Provide the [X, Y] coordinate of the cell's center where the given text is located.  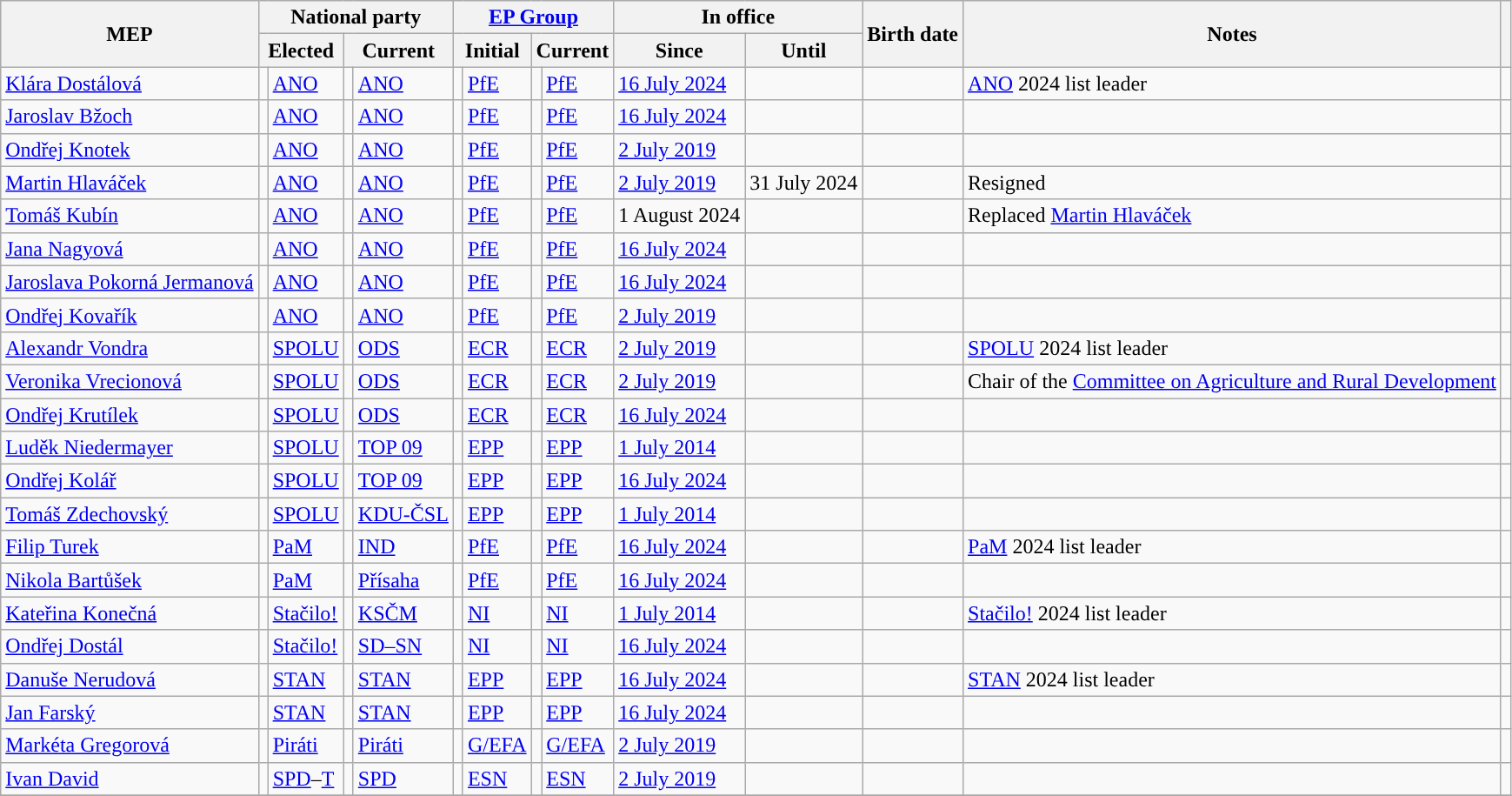
Veronika Vrecionová [130, 381]
EP Group [533, 17]
Kateřina Konečná [130, 613]
Jan Farský [130, 712]
IND [403, 547]
STAN 2024 list leader [1233, 679]
Filip Turek [130, 547]
Markéta Gregorová [130, 746]
Initial [492, 50]
Ondřej Krutílek [130, 415]
Tomáš Zdechovský [130, 514]
Jaroslav Bžoch [130, 117]
Přísaha [403, 580]
Notes [1233, 34]
SPD [403, 779]
KDU-ČSL [403, 514]
Resigned [1233, 183]
Elected [301, 50]
Birth date [913, 34]
Luděk Niedermayer [130, 448]
Ivan David [130, 779]
Stačilo! 2024 list leader [1233, 613]
In office [738, 17]
Since [680, 50]
SPOLU 2024 list leader [1233, 348]
Chair of the Committee on Agriculture and Rural Development [1233, 381]
Ondřej Kovařík [130, 315]
31 July 2024 [803, 183]
Ondřej Knotek [130, 150]
SD–SN [403, 646]
Jana Nagyová [130, 249]
Alexandr Vondra [130, 348]
Ondřej Kolář [130, 481]
1 August 2024 [680, 216]
Jaroslava Pokorná Jermanová [130, 282]
Ondřej Dostál [130, 646]
Tomáš Kubín [130, 216]
Klára Dostálová [130, 84]
Replaced Martin Hlaváček [1233, 216]
Martin Hlaváček [130, 183]
MEP [130, 34]
KSČM [403, 613]
National party [356, 17]
SPD–T [306, 779]
PaM 2024 list leader [1233, 547]
Danuše Nerudová [130, 679]
ANO 2024 list leader [1233, 84]
Nikola Bartůšek [130, 580]
Until [803, 50]
